Detect which cell encompasses the target text, then output its [x, y] center coordinate. 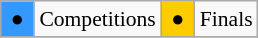
Competitions [97, 19]
Finals [226, 19]
